Locate the cell with the specified text and output its (X, Y) center coordinate. 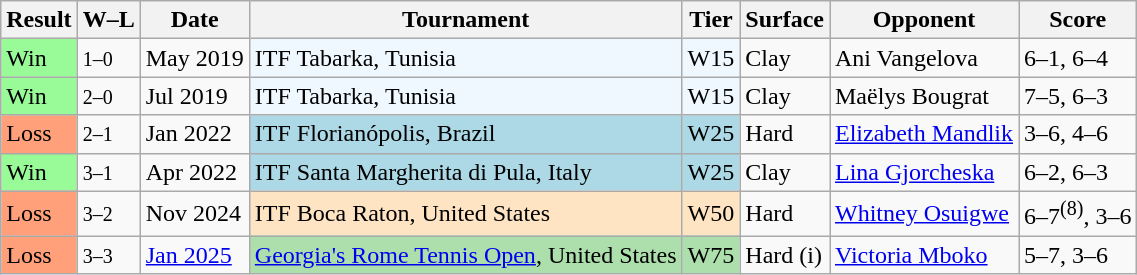
Jul 2019 (194, 96)
Result (39, 20)
3–3 (108, 255)
Lina Gjorcheska (924, 172)
Surface (785, 20)
Whitney Osuigwe (924, 214)
2–0 (108, 96)
ITF Boca Raton, United States (466, 214)
Maëlys Bougrat (924, 96)
2–1 (108, 134)
5–7, 3–6 (1078, 255)
3–1 (108, 172)
Georgia's Rome Tennis Open, United States (466, 255)
ITF Florianópolis, Brazil (466, 134)
May 2019 (194, 58)
Tier (711, 20)
1–0 (108, 58)
Nov 2024 (194, 214)
Elizabeth Mandlik (924, 134)
Apr 2022 (194, 172)
Jan 2025 (194, 255)
Hard (i) (785, 255)
6–1, 6–4 (1078, 58)
Opponent (924, 20)
Date (194, 20)
Jan 2022 (194, 134)
W–L (108, 20)
W75 (711, 255)
3–2 (108, 214)
Score (1078, 20)
W50 (711, 214)
7–5, 6–3 (1078, 96)
6–7(8), 3–6 (1078, 214)
ITF Santa Margherita di Pula, Italy (466, 172)
Victoria Mboko (924, 255)
3–6, 4–6 (1078, 134)
6–2, 6–3 (1078, 172)
Ani Vangelova (924, 58)
Tournament (466, 20)
